Extract the [x, y] coordinate from the center of the cell holding the provided text.  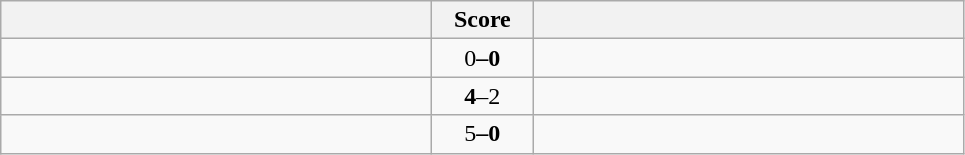
5–0 [482, 134]
Score [482, 20]
4–2 [482, 96]
0–0 [482, 58]
